From the cell containing the given text, extract its center point as [x, y] coordinate. 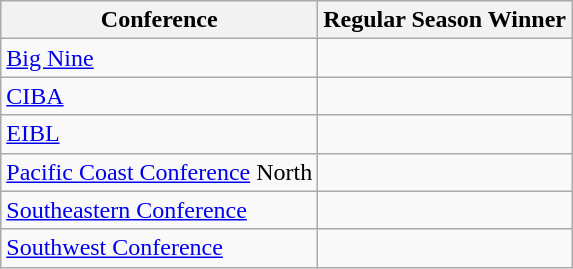
CIBA [160, 96]
EIBL [160, 134]
Southwest Conference [160, 248]
Conference [160, 20]
Pacific Coast Conference North [160, 172]
Regular Season Winner [445, 20]
Big Nine [160, 58]
Southeastern Conference [160, 210]
